Extract the (x, y) coordinate from the center of the cell holding the provided text.  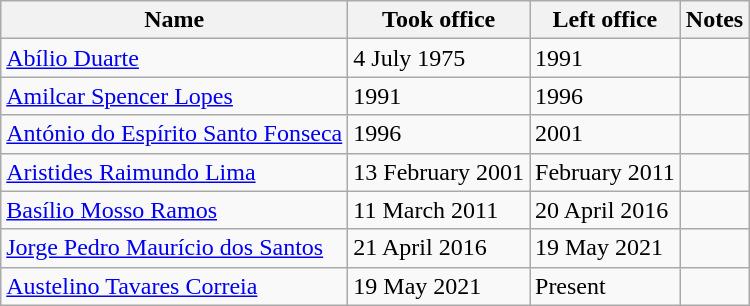
Notes (714, 20)
21 April 2016 (439, 248)
Present (606, 286)
Took office (439, 20)
4 July 1975 (439, 58)
Basílio Mosso Ramos (174, 210)
20 April 2016 (606, 210)
February 2011 (606, 172)
Name (174, 20)
Abílio Duarte (174, 58)
2001 (606, 134)
Amilcar Spencer Lopes (174, 96)
Jorge Pedro Maurício dos Santos (174, 248)
11 March 2011 (439, 210)
Aristides Raimundo Lima (174, 172)
Left office (606, 20)
Austelino Tavares Correia (174, 286)
António do Espírito Santo Fonseca (174, 134)
13 February 2001 (439, 172)
